Search for the cell housing the specified text and yield its [x, y] center coordinate. 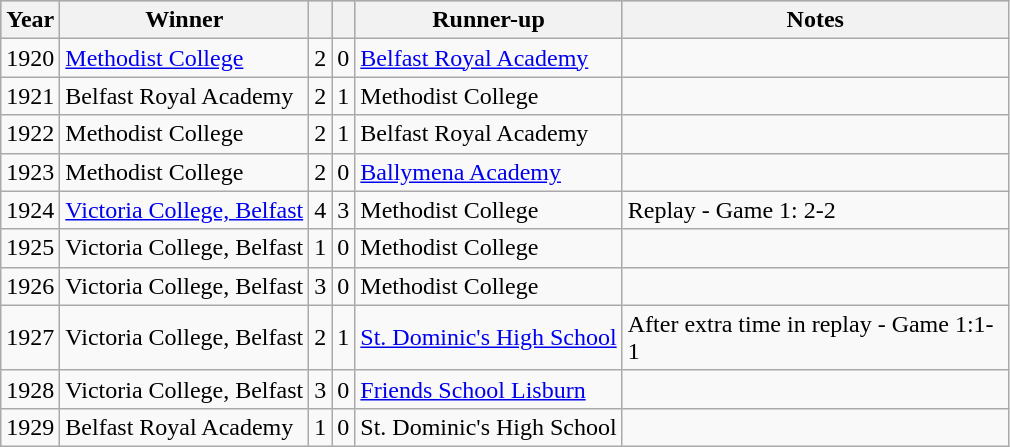
1921 [30, 96]
1928 [30, 389]
1922 [30, 134]
1927 [30, 338]
4 [320, 210]
Runner-up [488, 20]
Year [30, 20]
Notes [815, 20]
1924 [30, 210]
1929 [30, 427]
Ballymena Academy [488, 172]
1920 [30, 58]
Friends School Lisburn [488, 389]
1923 [30, 172]
1925 [30, 248]
Winner [184, 20]
After extra time in replay - Game 1:1-1 [815, 338]
Replay - Game 1: 2-2 [815, 210]
1926 [30, 286]
